From the cell containing the given text, extract its center point as [X, Y] coordinate. 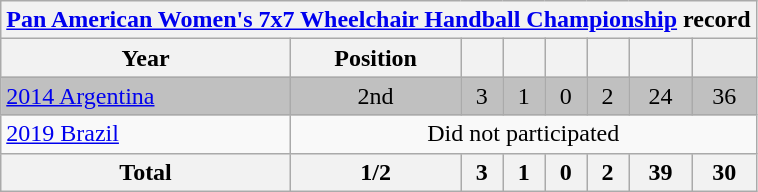
2nd [375, 96]
Did not participated [523, 134]
39 [661, 172]
30 [724, 172]
Pan American Women's 7x7 Wheelchair Handball Championship record [378, 20]
2019 Brazil [146, 134]
36 [724, 96]
2014 Argentina [146, 96]
Year [146, 58]
24 [661, 96]
Position [375, 58]
Total [146, 172]
1/2 [375, 172]
